Return the [x, y] coordinate for the center point of the cell that contains the specified text.  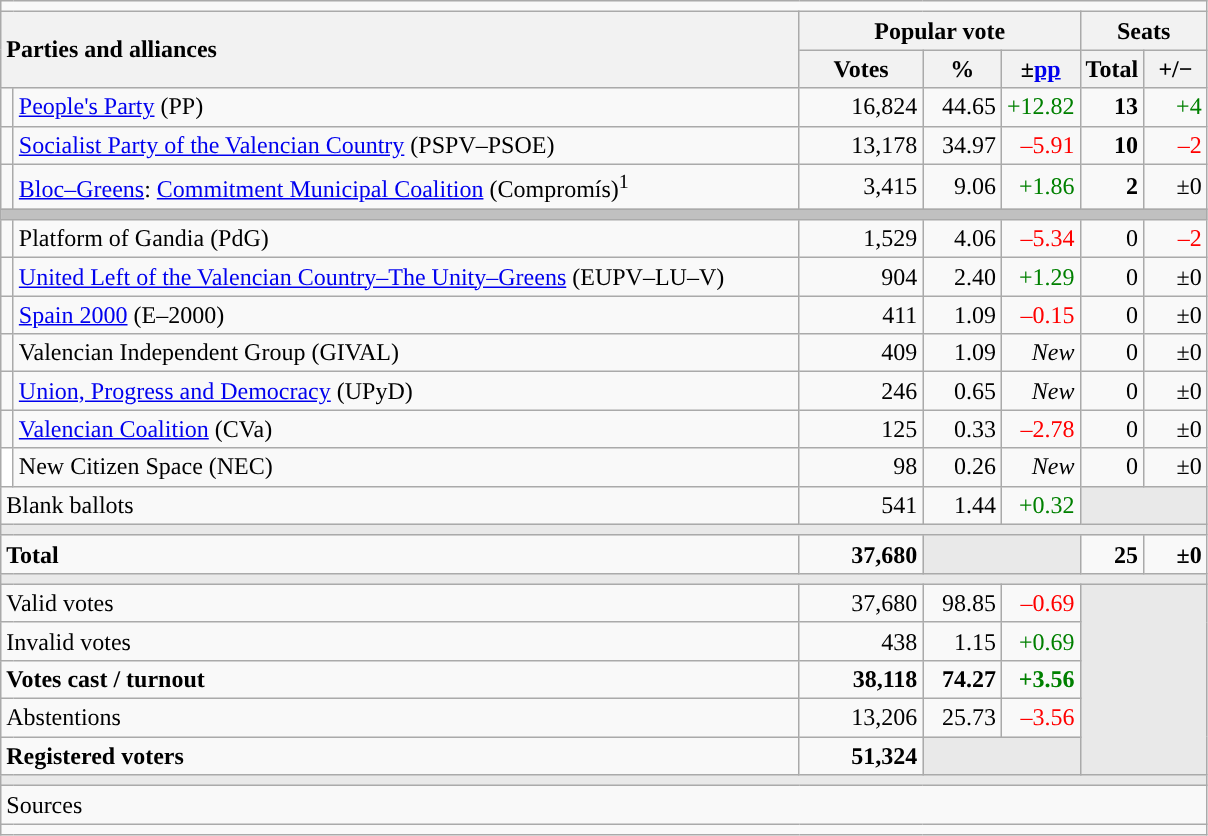
Valencian Independent Group (GIVAL) [406, 353]
Abstentions [400, 718]
1.15 [962, 641]
13,178 [861, 145]
Registered voters [400, 756]
1,529 [861, 239]
Popular vote [940, 31]
United Left of the Valencian Country–The Unity–Greens (EUPV–LU–V) [406, 277]
51,324 [861, 756]
34.97 [962, 145]
Union, Progress and Democracy (UPyD) [406, 391]
Bloc–Greens: Commitment Municipal Coalition (Compromís)1 [406, 186]
25.73 [962, 718]
2 [1112, 186]
98 [861, 467]
0.65 [962, 391]
38,118 [861, 679]
Blank ballots [400, 505]
Seats [1144, 31]
9.06 [962, 186]
Votes [861, 69]
Socialist Party of the Valencian Country (PSPV–PSOE) [406, 145]
44.65 [962, 107]
2.40 [962, 277]
–5.34 [1040, 239]
Platform of Gandia (PdG) [406, 239]
People's Party (PP) [406, 107]
+1.86 [1040, 186]
246 [861, 391]
Invalid votes [400, 641]
125 [861, 429]
4.06 [962, 239]
–2.78 [1040, 429]
904 [861, 277]
+0.32 [1040, 505]
541 [861, 505]
–5.91 [1040, 145]
1.44 [962, 505]
Sources [604, 805]
+1.29 [1040, 277]
–0.15 [1040, 315]
409 [861, 353]
New Citizen Space (NEC) [406, 467]
+/− [1176, 69]
Votes cast / turnout [400, 679]
0.26 [962, 467]
74.27 [962, 679]
+4 [1176, 107]
–3.56 [1040, 718]
0.33 [962, 429]
13,206 [861, 718]
16,824 [861, 107]
25 [1112, 554]
% [962, 69]
Parties and alliances [400, 50]
±pp [1040, 69]
13 [1112, 107]
10 [1112, 145]
+3.56 [1040, 679]
411 [861, 315]
98.85 [962, 603]
Spain 2000 (E–2000) [406, 315]
3,415 [861, 186]
–0.69 [1040, 603]
438 [861, 641]
Valencian Coalition (CVa) [406, 429]
+12.82 [1040, 107]
+0.69 [1040, 641]
Valid votes [400, 603]
